Extract the [x, y] coordinate from the center of the cell holding the provided text.  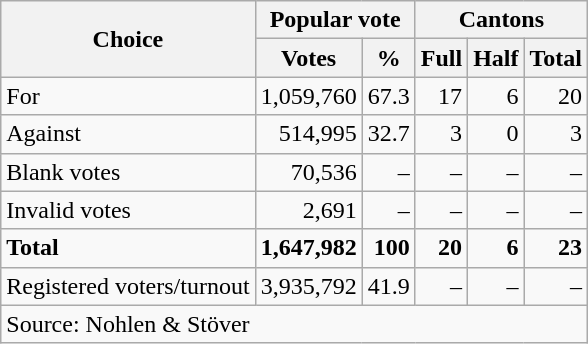
Source: Nohlen & Stöver [294, 324]
32.7 [388, 134]
70,536 [308, 172]
23 [556, 248]
41.9 [388, 286]
514,995 [308, 134]
Popular vote [335, 20]
3,935,792 [308, 286]
100 [388, 248]
Cantons [501, 20]
Invalid votes [128, 210]
Full [441, 58]
Choice [128, 39]
1,059,760 [308, 96]
Against [128, 134]
Blank votes [128, 172]
% [388, 58]
2,691 [308, 210]
1,647,982 [308, 248]
Votes [308, 58]
Registered voters/turnout [128, 286]
0 [496, 134]
For [128, 96]
67.3 [388, 96]
Half [496, 58]
17 [441, 96]
